Capture the cell that displays the provided text and extract its (X, Y) central coordinate. 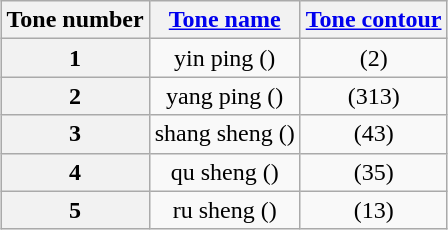
(313) (374, 96)
3 (75, 134)
5 (75, 210)
Tone contour (374, 20)
yang ping () (224, 96)
4 (75, 172)
(35) (374, 172)
(43) (374, 134)
(13) (374, 210)
yin ping () (224, 58)
Tone number (75, 20)
2 (75, 96)
shang sheng () (224, 134)
Tone name (224, 20)
qu sheng () (224, 172)
1 (75, 58)
(2) (374, 58)
ru sheng () (224, 210)
